From the cell containing the given text, extract its center point as (X, Y) coordinate. 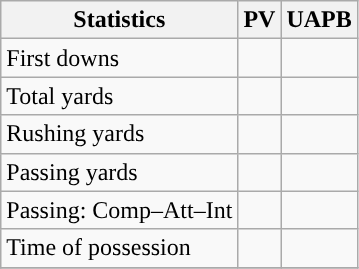
Passing yards (120, 172)
Passing: Comp–Att–Int (120, 210)
Rushing yards (120, 134)
Time of possession (120, 248)
Statistics (120, 20)
Total yards (120, 96)
PV (260, 20)
First downs (120, 58)
UAPB (319, 20)
